From the cell containing the given text, extract its center point as (x, y) coordinate. 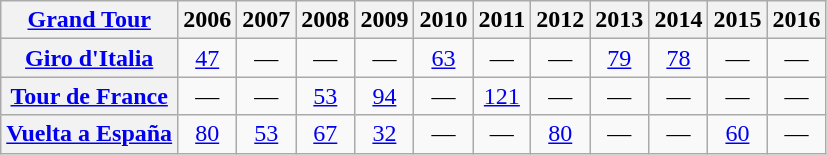
47 (208, 58)
78 (678, 58)
121 (502, 96)
2015 (738, 20)
94 (384, 96)
32 (384, 134)
2007 (266, 20)
2016 (796, 20)
2012 (560, 20)
Tour de France (90, 96)
2011 (502, 20)
79 (620, 58)
2006 (208, 20)
63 (444, 58)
2008 (326, 20)
2013 (620, 20)
Vuelta a España (90, 134)
2009 (384, 20)
Grand Tour (90, 20)
Giro d'Italia (90, 58)
67 (326, 134)
2014 (678, 20)
2010 (444, 20)
60 (738, 134)
